Capture the cell that displays the provided text and extract its (x, y) central coordinate. 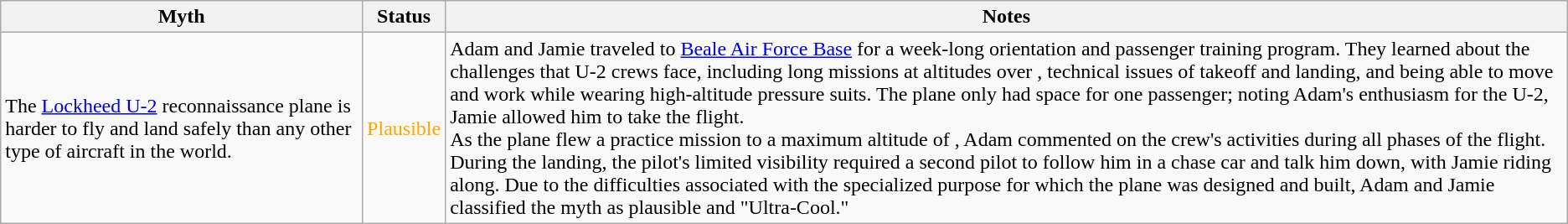
The Lockheed U-2 reconnaissance plane is harder to fly and land safely than any other type of aircraft in the world. (182, 128)
Notes (1007, 17)
Myth (182, 17)
Plausible (404, 128)
Status (404, 17)
